Identify which cell holds the provided text, then report its (x, y) central coordinate. 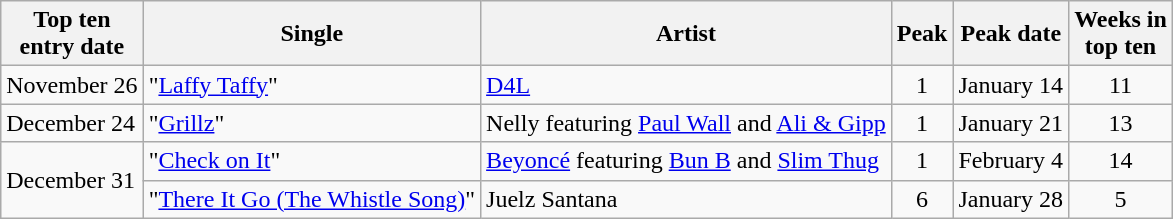
14 (1121, 161)
Beyoncé featuring Bun B and Slim Thug (686, 161)
Juelz Santana (686, 199)
February 4 (1011, 161)
Peak (922, 34)
November 26 (72, 85)
January 14 (1011, 85)
January 28 (1011, 199)
"There It Go (The Whistle Song)" (312, 199)
January 21 (1011, 123)
5 (1121, 199)
"Laffy Taffy" (312, 85)
Artist (686, 34)
13 (1121, 123)
December 24 (72, 123)
6 (922, 199)
Nelly featuring Paul Wall and Ali & Gipp (686, 123)
Single (312, 34)
"Grillz" (312, 123)
Peak date (1011, 34)
Top tenentry date (72, 34)
11 (1121, 85)
Weeks intop ten (1121, 34)
D4L (686, 85)
"Check on It" (312, 161)
December 31 (72, 180)
